Capture the cell that displays the provided text and extract its (X, Y) central coordinate. 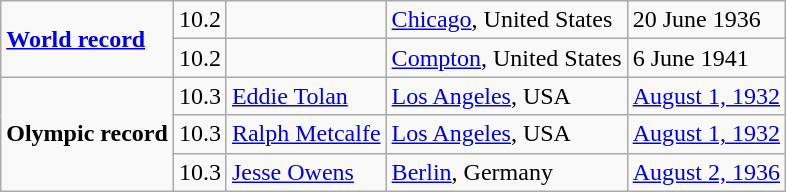
Eddie Tolan (306, 96)
Ralph Metcalfe (306, 134)
World record (88, 39)
6 June 1941 (706, 58)
Chicago, United States (506, 20)
Compton, United States (506, 58)
Berlin, Germany (506, 172)
Olympic record (88, 134)
Jesse Owens (306, 172)
20 June 1936 (706, 20)
August 2, 1936 (706, 172)
